Return [x, y] of the center of cell containing provided text 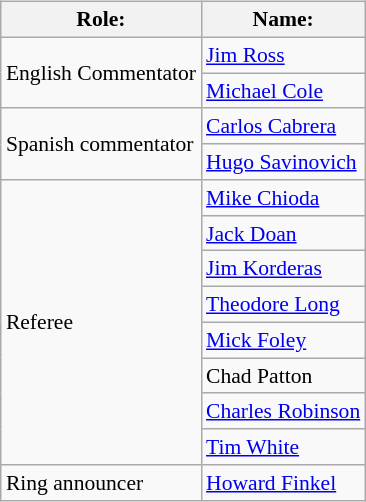
Michael Cole [283, 91]
Name: [283, 20]
Jim Ross [283, 55]
Tim White [283, 447]
Theodore Long [283, 305]
Mick Foley [283, 340]
Referee [101, 322]
Charles Robinson [283, 411]
Spanish commentator [101, 144]
Hugo Savinovich [283, 162]
Ring announcer [101, 483]
Carlos Cabrera [283, 126]
Howard Finkel [283, 483]
Mike Chioda [283, 198]
Role: [101, 20]
Jim Korderas [283, 269]
Chad Patton [283, 376]
English Commentator [101, 72]
Jack Doan [283, 233]
